Find where the given text appears and provide that cell's center as (x, y) coordinate. 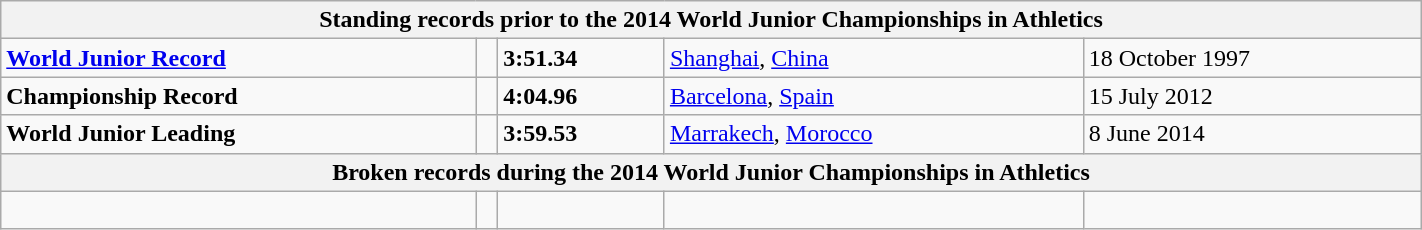
Shanghai, China (874, 58)
World Junior Record (238, 58)
Marrakech, Morocco (874, 134)
3:51.34 (582, 58)
Standing records prior to the 2014 World Junior Championships in Athletics (711, 20)
4:04.96 (582, 96)
Broken records during the 2014 World Junior Championships in Athletics (711, 172)
8 June 2014 (1252, 134)
15 July 2012 (1252, 96)
18 October 1997 (1252, 58)
3:59.53 (582, 134)
Barcelona, Spain (874, 96)
Championship Record (238, 96)
World Junior Leading (238, 134)
